Locate the cell with the specified text and output its (x, y) center coordinate. 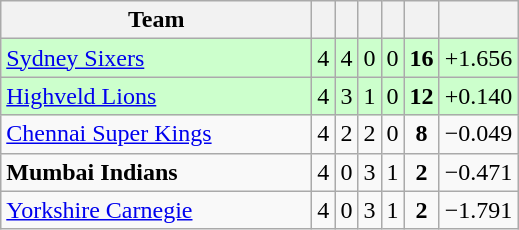
+0.140 (478, 96)
Sydney Sixers (156, 58)
12 (422, 96)
−0.471 (478, 172)
−0.049 (478, 134)
Team (156, 20)
Yorkshire Carnegie (156, 210)
−1.791 (478, 210)
+1.656 (478, 58)
8 (422, 134)
Highveld Lions (156, 96)
Chennai Super Kings (156, 134)
Mumbai Indians (156, 172)
16 (422, 58)
